Return [X, Y] of the center of cell containing provided text 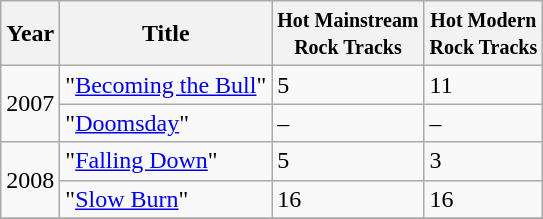
"Slow Burn" [166, 199]
2007 [30, 104]
"Doomsday" [166, 123]
"Becoming the Bull" [166, 85]
"Falling Down" [166, 161]
Hot ModernRock Tracks [484, 34]
11 [484, 85]
2008 [30, 180]
Year [30, 34]
3 [484, 161]
Title [166, 34]
Hot MainstreamRock Tracks [348, 34]
